Identify which cell holds the provided text, then report its (X, Y) central coordinate. 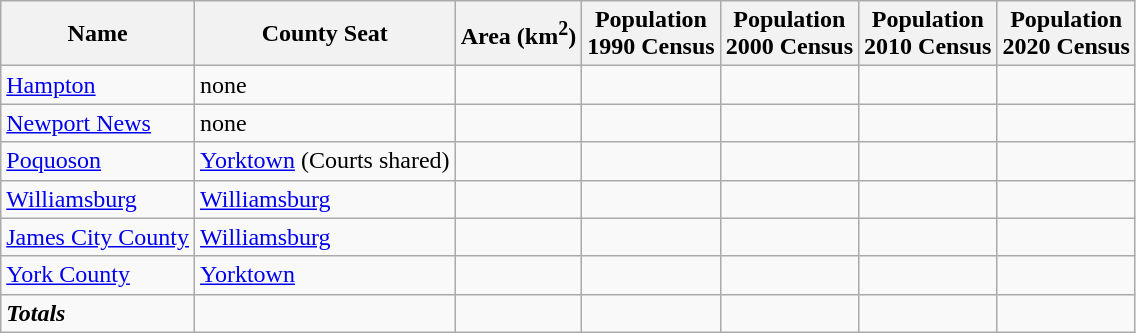
Hampton (98, 85)
Yorktown (324, 275)
Totals (98, 313)
James City County (98, 237)
Newport News (98, 123)
Population 2000 Census (789, 34)
Population 1990 Census (651, 34)
Yorktown (Courts shared) (324, 161)
Population 2010 Census (928, 34)
York County (98, 275)
Population 2020 Census (1066, 34)
Area (km2) (518, 34)
Name (98, 34)
Poquoson (98, 161)
County Seat (324, 34)
